Capture the cell that displays the provided text and extract its (X, Y) central coordinate. 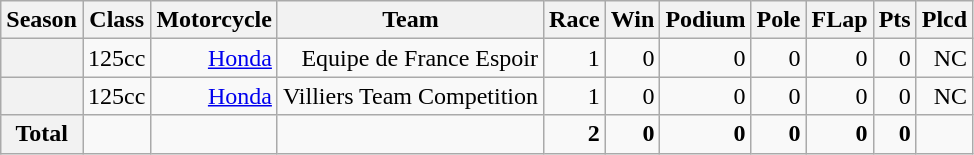
Season (42, 20)
Win (632, 20)
Podium (706, 20)
Pts (894, 20)
Plcd (944, 20)
Motorcycle (214, 20)
Villiers Team Competition (410, 96)
Pole (778, 20)
Equipe de France Espoir (410, 58)
Race (575, 20)
Class (116, 20)
Team (410, 20)
2 (575, 134)
Total (42, 134)
FLap (840, 20)
